Find where the given text appears and provide that cell's center as (X, Y) coordinate. 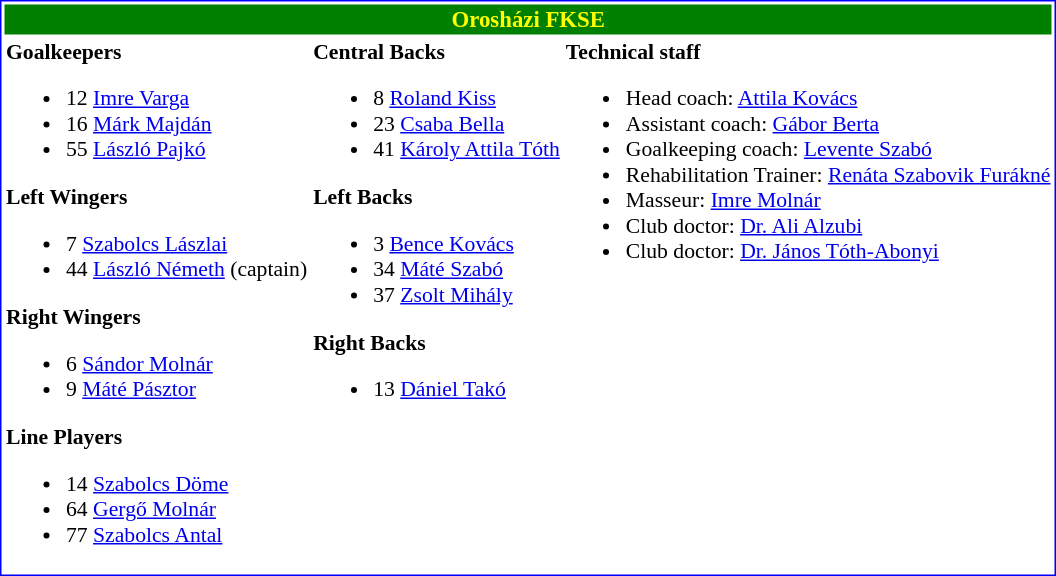
Orosházi FKSE (528, 19)
Central Backs 8 Roland Kiss 23 Csaba Bella 41 Károly Attila TóthLeft Backs 3 Bence Kovács 34 Máté Szabó 37 Zsolt MihályRight Backs 13 Dániel Takó (437, 304)
